Return (X, Y) of the center of cell containing provided text 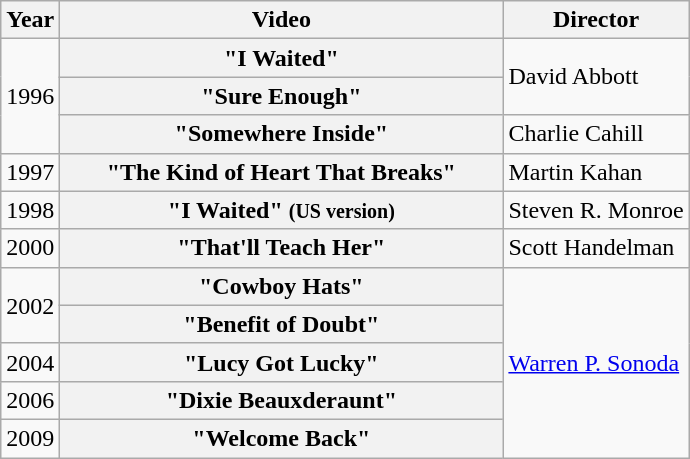
"Somewhere Inside" (282, 134)
Video (282, 20)
2002 (30, 305)
"Cowboy Hats" (282, 286)
2000 (30, 248)
2006 (30, 400)
1997 (30, 172)
1996 (30, 96)
"Lucy Got Lucky" (282, 362)
Steven R. Monroe (596, 210)
Charlie Cahill (596, 134)
2004 (30, 362)
Director (596, 20)
"Sure Enough" (282, 96)
"I Waited" (282, 58)
"Benefit of Doubt" (282, 324)
"That'll Teach Her" (282, 248)
1998 (30, 210)
"Dixie Beauxderaunt" (282, 400)
Scott Handelman (596, 248)
2009 (30, 438)
"Welcome Back" (282, 438)
Warren P. Sonoda (596, 362)
David Abbott (596, 77)
Year (30, 20)
"I Waited" (US version) (282, 210)
Martin Kahan (596, 172)
"The Kind of Heart That Breaks" (282, 172)
